Locate the cell with the specified text and output its [x, y] center coordinate. 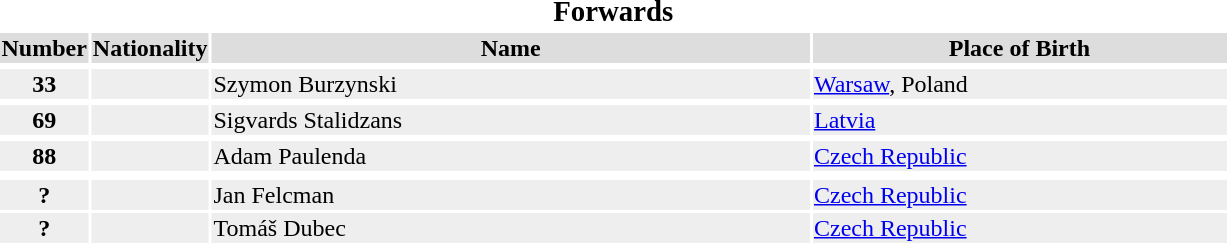
Place of Birth [1019, 48]
Name [510, 48]
88 [44, 156]
Number [44, 48]
Sigvards Stalidzans [510, 120]
Warsaw, Poland [1019, 84]
69 [44, 120]
Jan Felcman [510, 195]
Nationality [150, 48]
Tomáš Dubec [510, 228]
Szymon Burzynski [510, 84]
Latvia [1019, 120]
Adam Paulenda [510, 156]
33 [44, 84]
